Pinpoint the cell where the given text exists, returning its (x, y) midpoint coordinate. 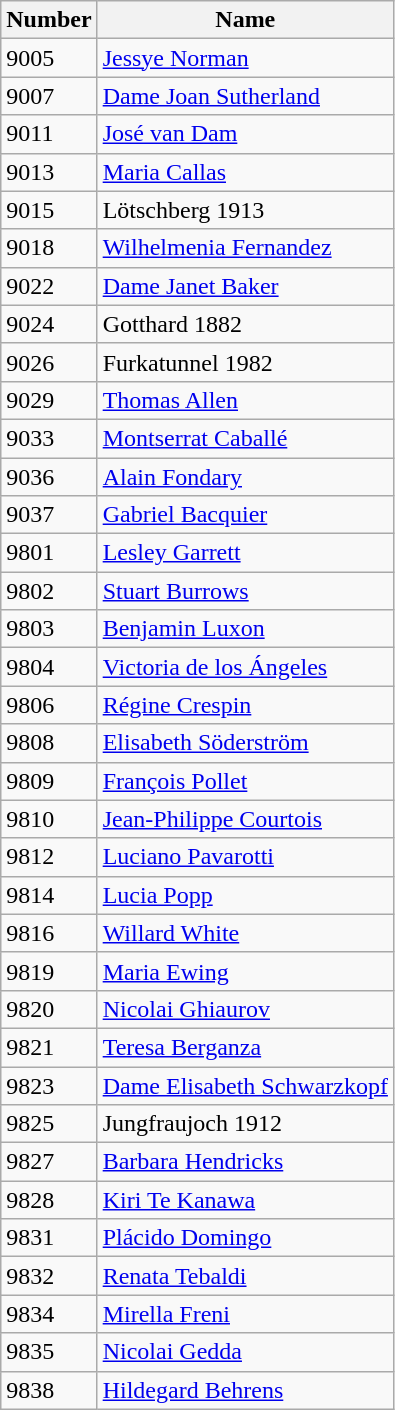
9013 (49, 172)
Lötschberg 1913 (245, 210)
Elisabeth Söderström (245, 743)
9821 (49, 1047)
9809 (49, 781)
Gotthard 1882 (245, 324)
9812 (49, 857)
José van Dam (245, 134)
Renata Tebaldi (245, 1276)
Kiri Te Kanawa (245, 1200)
Barbara Hendricks (245, 1162)
9810 (49, 819)
9803 (49, 629)
9802 (49, 591)
9036 (49, 477)
Maria Ewing (245, 971)
Stuart Burrows (245, 591)
9838 (49, 1390)
Dame Janet Baker (245, 286)
Furkatunnel 1982 (245, 362)
9029 (49, 400)
Willard White (245, 933)
Nicolai Ghiaurov (245, 1009)
9819 (49, 971)
9835 (49, 1352)
Nicolai Gedda (245, 1352)
Benjamin Luxon (245, 629)
9026 (49, 362)
Dame Joan Sutherland (245, 96)
9037 (49, 515)
Victoria de los Ángeles (245, 667)
Maria Callas (245, 172)
9022 (49, 286)
Gabriel Bacquier (245, 515)
9808 (49, 743)
9820 (49, 1009)
Lesley Garrett (245, 553)
9806 (49, 705)
9033 (49, 438)
9015 (49, 210)
9024 (49, 324)
Jean-Philippe Courtois (245, 819)
Dame Elisabeth Schwarzkopf (245, 1085)
Mirella Freni (245, 1314)
9825 (49, 1124)
Wilhelmenia Fernandez (245, 248)
9007 (49, 96)
Jungfraujoch 1912 (245, 1124)
Montserrat Caballé (245, 438)
Alain Fondary (245, 477)
9011 (49, 134)
9814 (49, 895)
9828 (49, 1200)
9816 (49, 933)
Lucia Popp (245, 895)
Hildegard Behrens (245, 1390)
Jessye Norman (245, 58)
Plácido Domingo (245, 1238)
9018 (49, 248)
François Pollet (245, 781)
9831 (49, 1238)
9827 (49, 1162)
9823 (49, 1085)
Régine Crespin (245, 705)
9832 (49, 1276)
9804 (49, 667)
Number (49, 20)
Name (245, 20)
Teresa Berganza (245, 1047)
9005 (49, 58)
9834 (49, 1314)
9801 (49, 553)
Luciano Pavarotti (245, 857)
Thomas Allen (245, 400)
